Scan for the cell matching the given text and deliver its (x, y) coordinate at center. 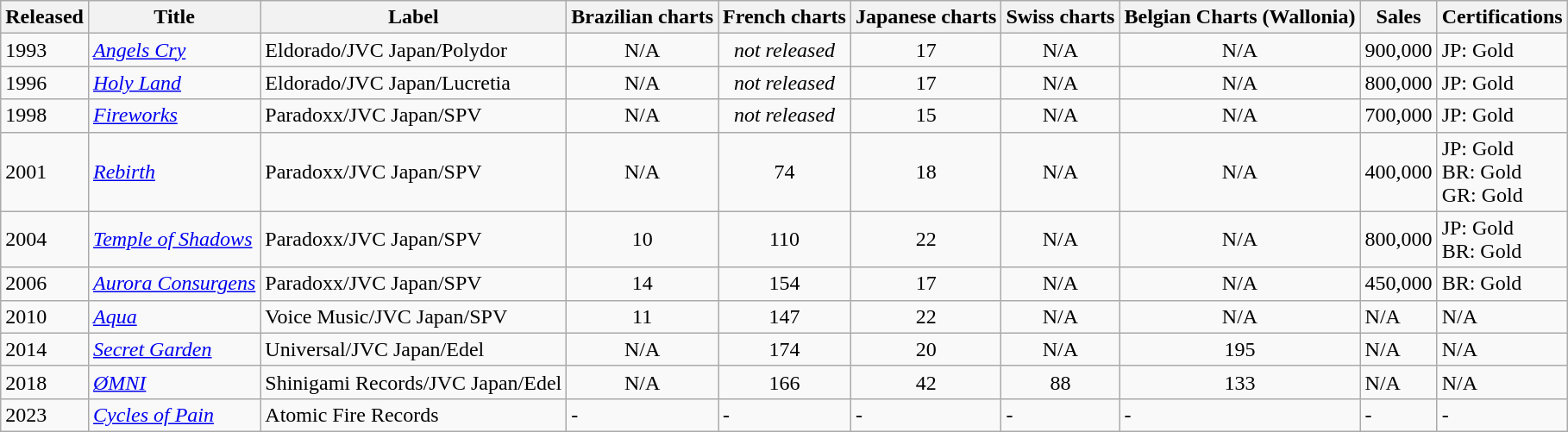
2004 (45, 240)
JP: GoldBR: Gold (1502, 240)
2023 (45, 415)
Certifications (1502, 17)
147 (785, 316)
Belgian Charts (Wallonia) (1240, 17)
14 (643, 284)
174 (785, 349)
154 (785, 284)
2010 (45, 316)
Secret Garden (174, 349)
195 (1240, 349)
Eldorado/JVC Japan/Lucretia (414, 83)
20 (925, 349)
2001 (45, 172)
88 (1061, 382)
Eldorado/JVC Japan/Polydor (414, 50)
900,000 (1399, 50)
Swiss charts (1061, 17)
18 (925, 172)
2014 (45, 349)
42 (925, 382)
Temple of Shadows (174, 240)
Sales (1399, 17)
110 (785, 240)
133 (1240, 382)
Aqua (174, 316)
Japanese charts (925, 17)
Angels Cry (174, 50)
Voice Music/JVC Japan/SPV (414, 316)
Brazilian charts (643, 17)
Shinigami Records/JVC Japan/Edel (414, 382)
74 (785, 172)
BR: Gold (1502, 284)
Cycles of Pain (174, 415)
Fireworks (174, 116)
700,000 (1399, 116)
Atomic Fire Records (414, 415)
Rebirth (174, 172)
Universal/JVC Japan/Edel (414, 349)
400,000 (1399, 172)
2018 (45, 382)
15 (925, 116)
French charts (785, 17)
JP: GoldBR: GoldGR: Gold (1502, 172)
10 (643, 240)
Title (174, 17)
Released (45, 17)
1996 (45, 83)
1993 (45, 50)
11 (643, 316)
166 (785, 382)
Label (414, 17)
ØMNI (174, 382)
2006 (45, 284)
Holy Land (174, 83)
1998 (45, 116)
450,000 (1399, 284)
Aurora Consurgens (174, 284)
